Locate the cell with the specified text and output its (x, y) center coordinate. 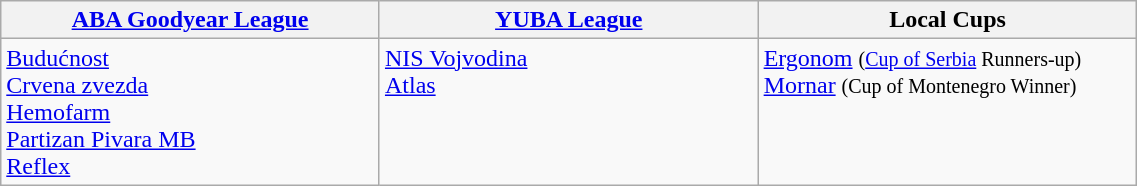
ABA Goodyear League (190, 20)
NIS VojvodinaAtlas (568, 112)
YUBA League (568, 20)
Local Cups (948, 20)
BudućnostCrvena zvezdaHemofarmPartizan Pivara MBReflex (190, 112)
Ergonom (Cup of Serbia Runners-up)Mornar (Cup of Montenegro Winner) (948, 112)
